Return the [x, y] coordinate for the center point of the cell that contains the specified text.  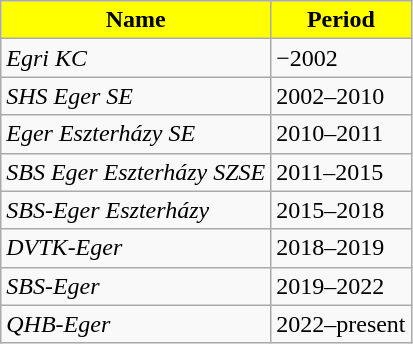
2011–2015 [341, 172]
2018–2019 [341, 248]
Period [341, 20]
−2002 [341, 58]
2022–present [341, 324]
2010–2011 [341, 134]
Name [136, 20]
QHB-Eger [136, 324]
SBS-Eger [136, 286]
2015–2018 [341, 210]
SBS-Eger Eszterházy [136, 210]
SHS Eger SE [136, 96]
Egri KC [136, 58]
DVTK-Eger [136, 248]
2002–2010 [341, 96]
SBS Eger Eszterházy SZSE [136, 172]
Eger Eszterházy SE [136, 134]
2019–2022 [341, 286]
